For the text-containing cell, return its midpoint in (x, y) coordinate format. 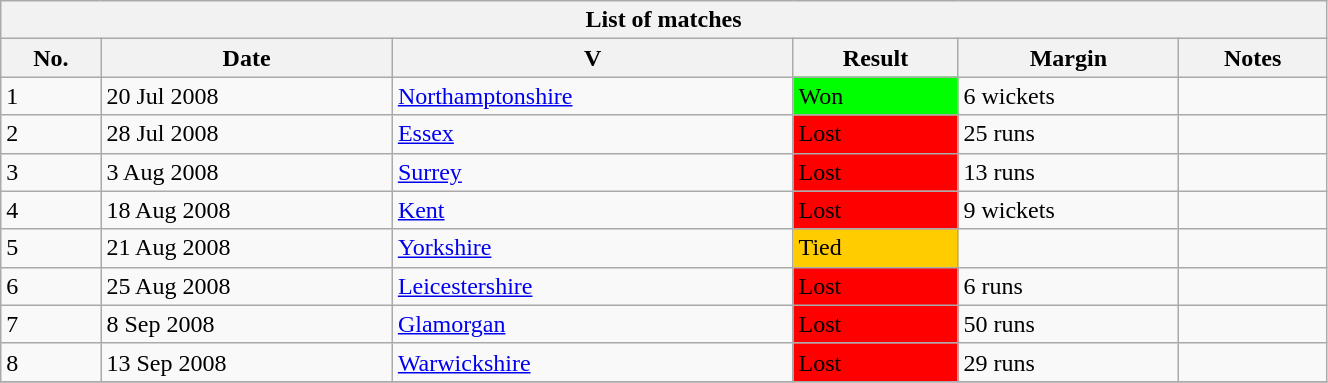
Won (876, 96)
Leicestershire (592, 286)
21 Aug 2008 (246, 248)
28 Jul 2008 (246, 134)
8 (51, 362)
3 (51, 172)
18 Aug 2008 (246, 210)
Kent (592, 210)
1 (51, 96)
3 Aug 2008 (246, 172)
29 runs (1068, 362)
6 (51, 286)
25 runs (1068, 134)
5 (51, 248)
List of matches (664, 20)
Essex (592, 134)
6 wickets (1068, 96)
25 Aug 2008 (246, 286)
4 (51, 210)
13 Sep 2008 (246, 362)
Warwickshire (592, 362)
13 runs (1068, 172)
Tied (876, 248)
9 wickets (1068, 210)
V (592, 58)
No. (51, 58)
Yorkshire (592, 248)
2 (51, 134)
Result (876, 58)
Glamorgan (592, 324)
Margin (1068, 58)
20 Jul 2008 (246, 96)
Surrey (592, 172)
Date (246, 58)
Northamptonshire (592, 96)
50 runs (1068, 324)
8 Sep 2008 (246, 324)
7 (51, 324)
Notes (1253, 58)
6 runs (1068, 286)
